Find where the given text appears and provide that cell's center as (X, Y) coordinate. 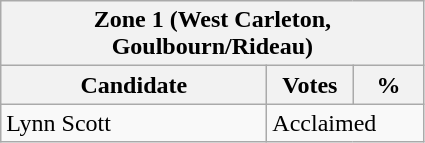
Candidate (134, 85)
Lynn Scott (134, 123)
Zone 1 (West Carleton, Goulbourn/Rideau) (212, 34)
Votes (310, 85)
Acclaimed (346, 123)
% (388, 85)
